Detect which cell encompasses the target text, then output its (x, y) center coordinate. 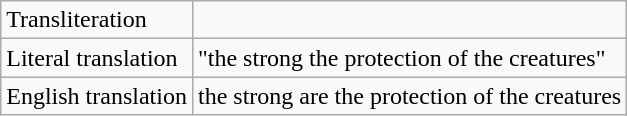
"the strong the protection of the creatures" (409, 58)
English translation (97, 96)
the strong are the protection of the creatures (409, 96)
Transliteration (97, 20)
Literal translation (97, 58)
